Output the [x, y] coordinate of the center of the cell containing the given text.  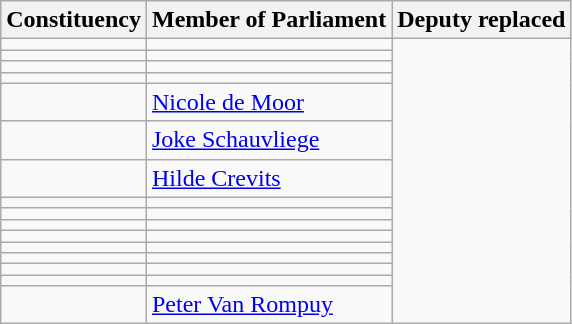
Hilde Crevits [268, 178]
Constituency [74, 20]
Peter Van Rompuy [268, 305]
Member of Parliament [268, 20]
Deputy replaced [482, 20]
Joke Schauvliege [268, 140]
Nicole de Moor [268, 102]
